Scan for the cell matching the given text and deliver its (x, y) coordinate at center. 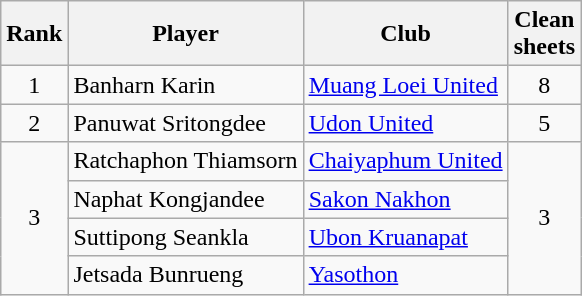
Sakon Nakhon (406, 199)
1 (34, 85)
Player (186, 34)
5 (544, 123)
Panuwat Sritongdee (186, 123)
2 (34, 123)
Banharn Karin (186, 85)
Cleansheets (544, 34)
Jetsada Bunrueng (186, 275)
Chaiyaphum United (406, 161)
Naphat Kongjandee (186, 199)
Club (406, 34)
Muang Loei United (406, 85)
Ratchaphon Thiamsorn (186, 161)
Ubon Kruanapat (406, 237)
Suttipong Seankla (186, 237)
Rank (34, 34)
Udon United (406, 123)
Yasothon (406, 275)
8 (544, 85)
